Search for the cell housing the specified text and yield its (X, Y) center coordinate. 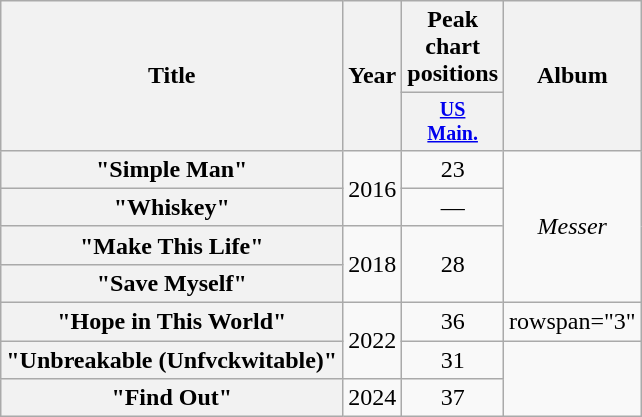
Year (372, 76)
36 (453, 322)
"Save Myself" (172, 283)
Title (172, 76)
"Whiskey" (172, 207)
23 (453, 169)
Album (573, 76)
"Make This Life" (172, 245)
"Hope in This World" (172, 322)
"Unbreakable (Unfvckwitable)" (172, 360)
2018 (372, 264)
Peak chart positions (453, 47)
rowspan="3" (573, 322)
31 (453, 360)
2022 (372, 341)
Messer (573, 226)
28 (453, 264)
"Simple Man" (172, 169)
37 (453, 398)
2016 (372, 188)
2024 (372, 398)
"Find Out" (172, 398)
USMain. (453, 122)
— (453, 207)
